Detect which cell encompasses the target text, then output its [x, y] center coordinate. 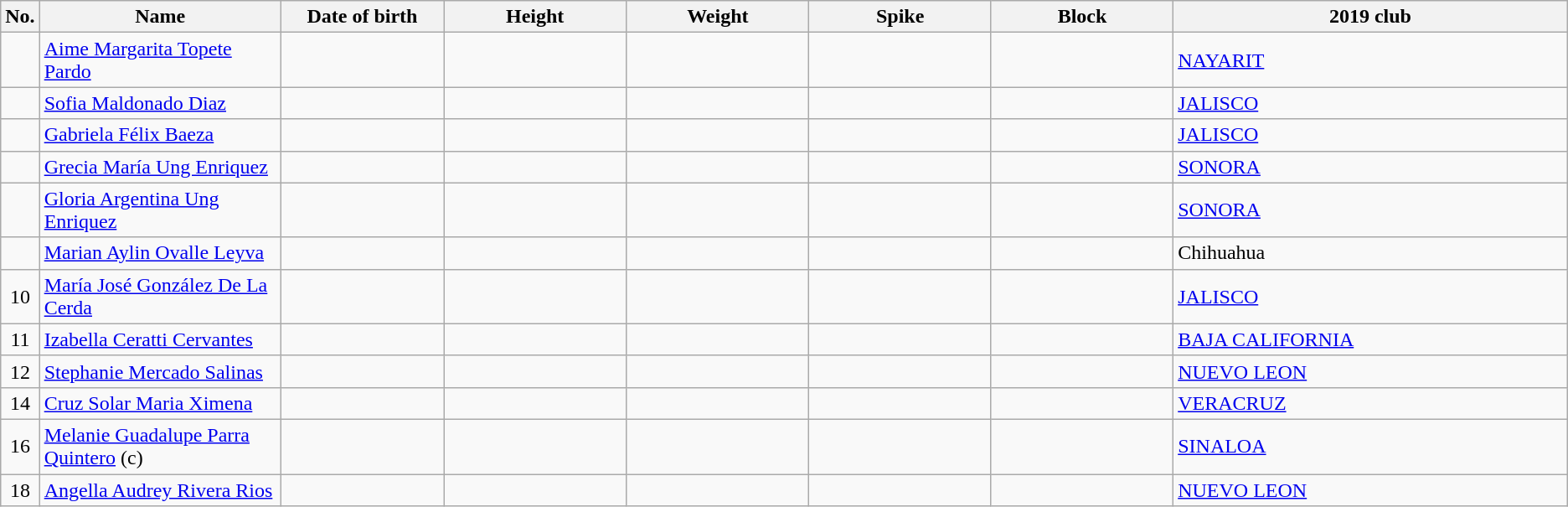
Aime Margarita Topete Pardo [160, 60]
Date of birth [362, 17]
11 [20, 339]
Weight [718, 17]
Angella Audrey Rivera Rios [160, 490]
Stephanie Mercado Salinas [160, 371]
Block [1082, 17]
Sofia Maldonado Diaz [160, 103]
NAYARIT [1370, 60]
Izabella Ceratti Cervantes [160, 339]
14 [20, 403]
10 [20, 297]
Grecia María Ung Enriquez [160, 167]
Gabriela Félix Baeza [160, 135]
18 [20, 490]
16 [20, 446]
SINALOA [1370, 446]
Height [535, 17]
No. [20, 17]
Name [160, 17]
12 [20, 371]
Melanie Guadalupe Parra Quintero (c) [160, 446]
Gloria Argentina Ung Enriquez [160, 210]
VERACRUZ [1370, 403]
María José González De La Cerda [160, 297]
Spike [900, 17]
Cruz Solar Maria Ximena [160, 403]
2019 club [1370, 17]
BAJA CALIFORNIA [1370, 339]
Chihuahua [1370, 253]
Marian Aylin Ovalle Leyva [160, 253]
